Extract the (x, y) coordinate from the center of the cell holding the provided text.  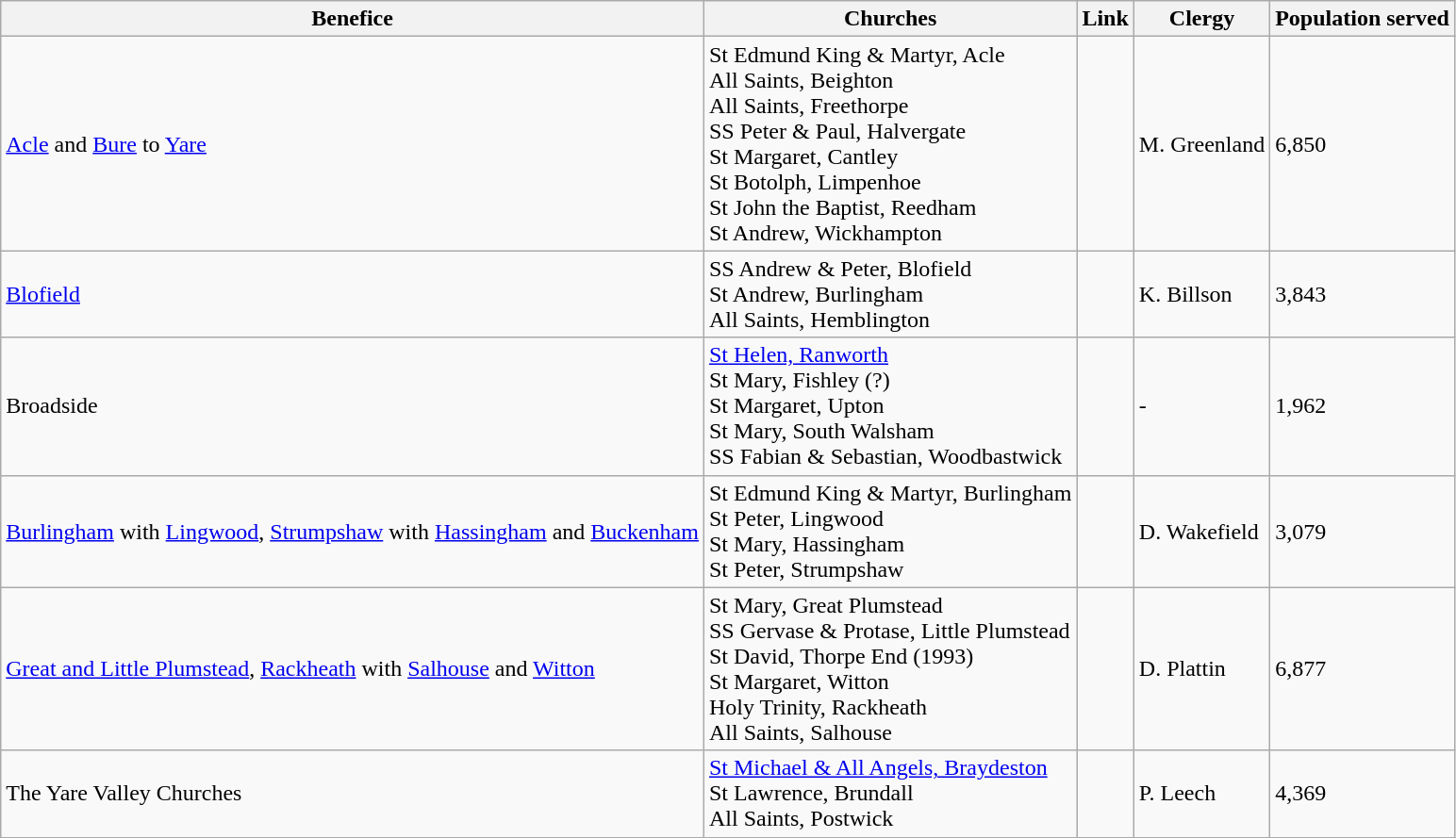
The Yare Valley Churches (353, 794)
3,079 (1363, 532)
St Helen, RanworthSt Mary, Fishley (?)St Margaret, UptonSt Mary, South WalshamSS Fabian & Sebastian, Woodbastwick (890, 406)
D. Wakefield (1201, 532)
St Edmund King & Martyr, BurlinghamSt Peter, LingwoodSt Mary, HassinghamSt Peter, Strumpshaw (890, 532)
- (1201, 406)
P. Leech (1201, 794)
6,850 (1363, 143)
Broadside (353, 406)
SS Andrew & Peter, BlofieldSt Andrew, BurlinghamAll Saints, Hemblington (890, 294)
6,877 (1363, 669)
3,843 (1363, 294)
Great and Little Plumstead, Rackheath with Salhouse and Witton (353, 669)
Blofield (353, 294)
Acle and Bure to Yare (353, 143)
Burlingham with Lingwood, Strumpshaw with Hassingham and Buckenham (353, 532)
St Michael & All Angels, BraydestonSt Lawrence, BrundallAll Saints, Postwick (890, 794)
Clergy (1201, 19)
Population served (1363, 19)
4,369 (1363, 794)
1,962 (1363, 406)
K. Billson (1201, 294)
Benefice (353, 19)
Churches (890, 19)
M. Greenland (1201, 143)
Link (1105, 19)
D. Plattin (1201, 669)
